Determine the [x, y] coordinate at the center of the cell enclosing the given text.  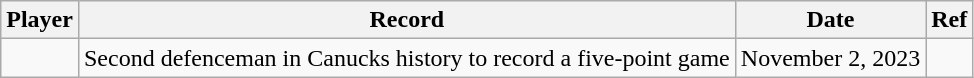
Record [406, 20]
Ref [950, 20]
Date [830, 20]
Second defenceman in Canucks history to record a five-point game [406, 58]
Player [40, 20]
November 2, 2023 [830, 58]
